Search for the cell housing the specified text and yield its (X, Y) center coordinate. 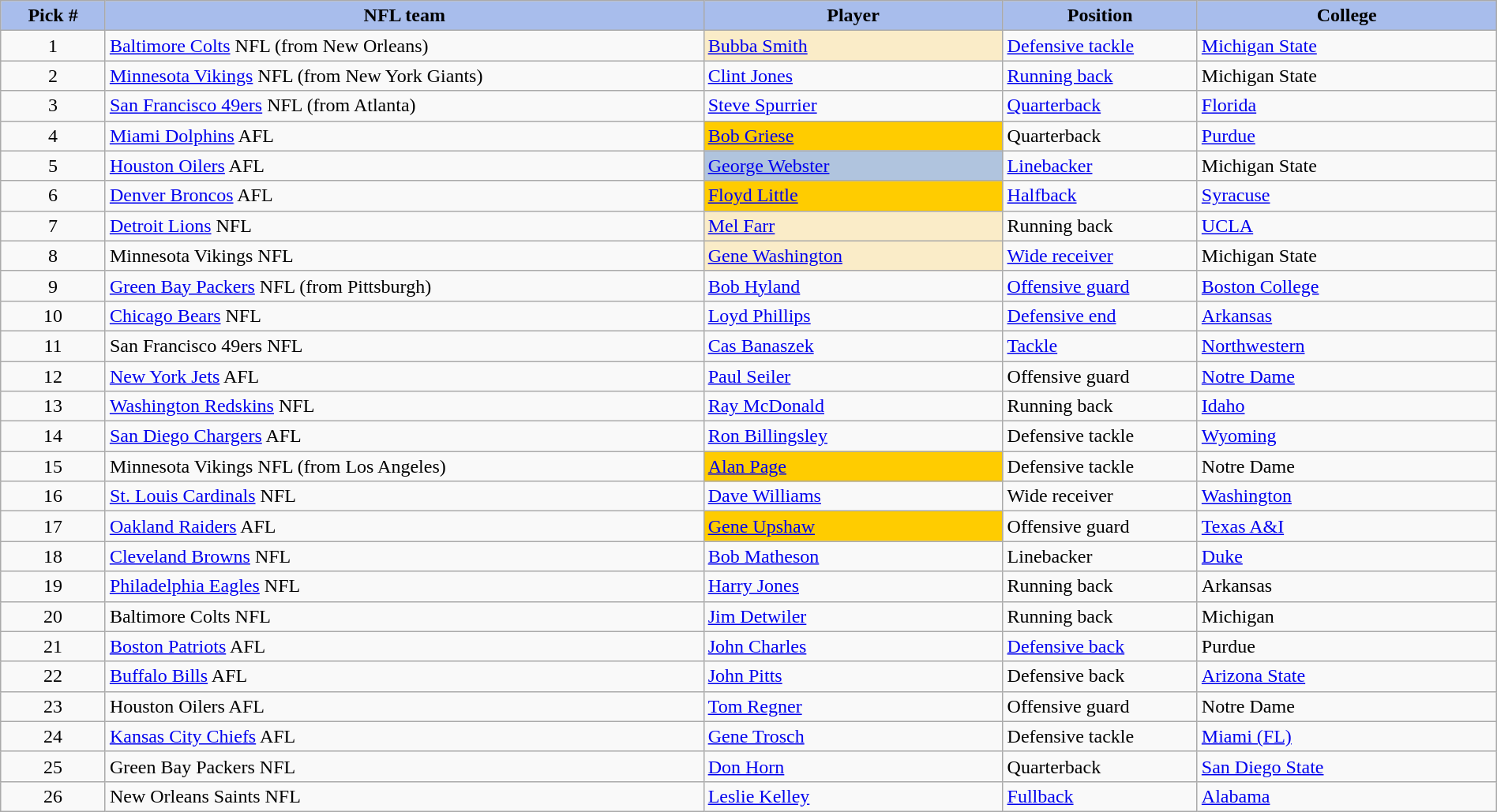
Washington (1347, 496)
Defensive end (1100, 316)
24 (54, 736)
Buffalo Bills AFL (404, 676)
Minnesota Vikings NFL (from New York Giants) (404, 76)
San Diego Chargers AFL (404, 436)
Detroit Lions NFL (404, 226)
New Orleans Saints NFL (404, 796)
12 (54, 376)
Michigan (1347, 616)
Ray McDonald (853, 406)
Cleveland Browns NFL (404, 556)
Alabama (1347, 796)
Washington Redskins NFL (404, 406)
Miami Dolphins AFL (404, 136)
Duke (1347, 556)
Bubba Smith (853, 46)
Floyd Little (853, 196)
Harry Jones (853, 586)
8 (54, 256)
San Francisco 49ers NFL (404, 346)
Paul Seiler (853, 376)
Baltimore Colts NFL (404, 616)
5 (54, 166)
Fullback (1100, 796)
Bob Griese (853, 136)
Tom Regner (853, 706)
17 (54, 526)
New York Jets AFL (404, 376)
Gene Trosch (853, 736)
Halfback (1100, 196)
Philadelphia Eagles NFL (404, 586)
Northwestern (1347, 346)
Kansas City Chiefs AFL (404, 736)
Dave Williams (853, 496)
Arizona State (1347, 676)
1 (54, 46)
NFL team (404, 16)
San Francisco 49ers NFL (from Atlanta) (404, 106)
John Charles (853, 646)
Minnesota Vikings NFL (404, 256)
19 (54, 586)
Green Bay Packers NFL (from Pittsburgh) (404, 286)
10 (54, 316)
Oakland Raiders AFL (404, 526)
Bob Matheson (853, 556)
Don Horn (853, 766)
Wyoming (1347, 436)
Steve Spurrier (853, 106)
Boston College (1347, 286)
College (1347, 16)
Gene Washington (853, 256)
7 (54, 226)
23 (54, 706)
Position (1100, 16)
6 (54, 196)
UCLA (1347, 226)
3 (54, 106)
11 (54, 346)
Boston Patriots AFL (404, 646)
Chicago Bears NFL (404, 316)
Player (853, 16)
Florida (1347, 106)
26 (54, 796)
18 (54, 556)
John Pitts (853, 676)
14 (54, 436)
Pick # (54, 16)
2 (54, 76)
15 (54, 466)
Texas A&I (1347, 526)
Miami (FL) (1347, 736)
Cas Banaszek (853, 346)
Loyd Phillips (853, 316)
16 (54, 496)
4 (54, 136)
George Webster (853, 166)
25 (54, 766)
Idaho (1347, 406)
Green Bay Packers NFL (404, 766)
Leslie Kelley (853, 796)
Minnesota Vikings NFL (from Los Angeles) (404, 466)
Gene Upshaw (853, 526)
21 (54, 646)
Mel Farr (853, 226)
Alan Page (853, 466)
9 (54, 286)
Syracuse (1347, 196)
Denver Broncos AFL (404, 196)
Clint Jones (853, 76)
Bob Hyland (853, 286)
St. Louis Cardinals NFL (404, 496)
Ron Billingsley (853, 436)
Jim Detwiler (853, 616)
Tackle (1100, 346)
22 (54, 676)
San Diego State (1347, 766)
Baltimore Colts NFL (from New Orleans) (404, 46)
13 (54, 406)
20 (54, 616)
